Search for the cell housing the specified text and yield its (X, Y) center coordinate. 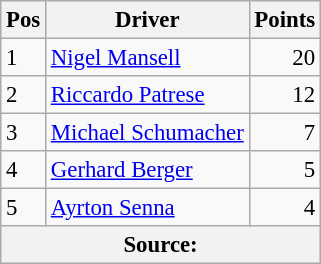
Ayrton Senna (148, 208)
Driver (148, 20)
3 (24, 133)
Michael Schumacher (148, 133)
Riccardo Patrese (148, 95)
7 (284, 133)
Nigel Mansell (148, 58)
1 (24, 58)
Points (284, 20)
2 (24, 95)
Source: (161, 245)
Pos (24, 20)
20 (284, 58)
12 (284, 95)
Gerhard Berger (148, 170)
